Detect which cell encompasses the target text, then output its (x, y) center coordinate. 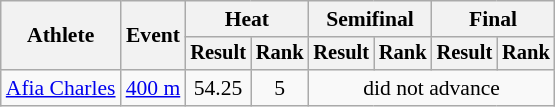
Heat (246, 19)
54.25 (218, 88)
did not advance (431, 88)
5 (280, 88)
Afia Charles (61, 88)
Semifinal (370, 19)
Athlete (61, 36)
Final (494, 19)
Event (154, 36)
400 m (154, 88)
